Locate the cell with the specified text and output its (x, y) center coordinate. 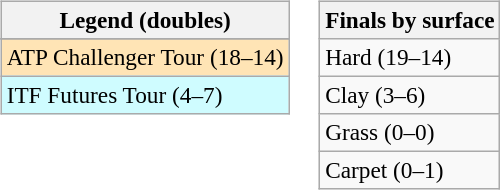
ITF Futures Tour (4–7) (145, 95)
ATP Challenger Tour (18–14) (145, 57)
Carpet (0–1) (410, 171)
Grass (0–0) (410, 133)
Finals by surface (410, 20)
Hard (19–14) (410, 57)
Legend (doubles) (145, 20)
Clay (3–6) (410, 95)
